Pinpoint the cell where the given text exists, returning its (x, y) midpoint coordinate. 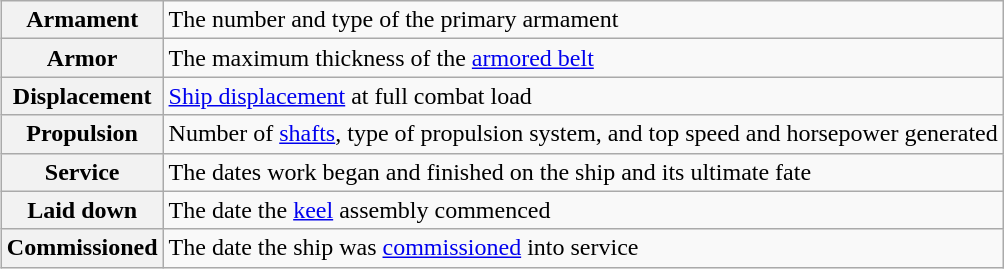
Commissioned (82, 248)
Displacement (82, 96)
The maximum thickness of the armored belt (583, 58)
Ship displacement at full combat load (583, 96)
Armament (82, 20)
The dates work began and finished on the ship and its ultimate fate (583, 172)
Propulsion (82, 134)
The date the keel assembly commenced (583, 210)
Laid down (82, 210)
Number of shafts, type of propulsion system, and top speed and horsepower generated (583, 134)
The number and type of the primary armament (583, 20)
Armor (82, 58)
Service (82, 172)
The date the ship was commissioned into service (583, 248)
